Scan for the cell matching the given text and deliver its (X, Y) coordinate at center. 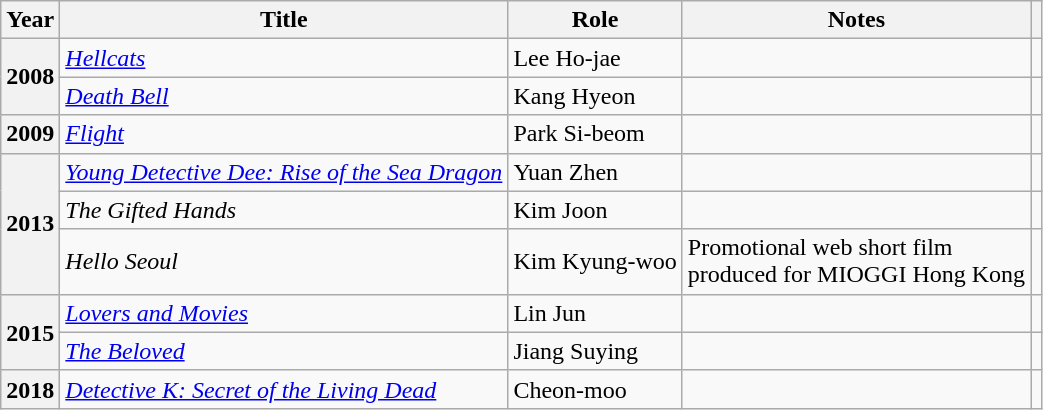
Death Bell (284, 96)
Young Detective Dee: Rise of the Sea Dragon (284, 172)
Year (30, 20)
Kim Kyung-woo (595, 262)
Hellcats (284, 58)
Role (595, 20)
2013 (30, 224)
Park Si-beom (595, 134)
Kang Hyeon (595, 96)
Detective K: Secret of the Living Dead (284, 389)
The Beloved (284, 351)
2018 (30, 389)
Kim Joon (595, 210)
Title (284, 20)
Notes (856, 20)
2008 (30, 77)
Jiang Suying (595, 351)
Lin Jun (595, 313)
Hello Seoul (284, 262)
2009 (30, 134)
2015 (30, 332)
Lovers and Movies (284, 313)
Flight (284, 134)
Yuan Zhen (595, 172)
Cheon-moo (595, 389)
Promotional web short filmproduced for MIOGGI Hong Kong (856, 262)
The Gifted Hands (284, 210)
Lee Ho-jae (595, 58)
